From the cell containing the given text, extract its center point as [X, Y] coordinate. 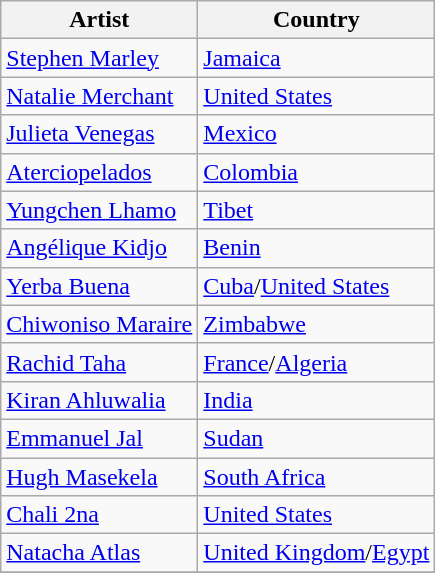
Mexico [316, 134]
India [316, 400]
Yungchen Lhamo [100, 210]
Artist [100, 20]
Aterciopelados [100, 172]
South Africa [316, 477]
Zimbabwe [316, 324]
Sudan [316, 438]
France/Algeria [316, 362]
Julieta Venegas [100, 134]
Country [316, 20]
United Kingdom/Egypt [316, 553]
Tibet [316, 210]
Hugh Masekela [100, 477]
Kiran Ahluwalia [100, 400]
Angélique Kidjo [100, 248]
Chali 2na [100, 515]
Cuba/United States [316, 286]
Jamaica [316, 58]
Yerba Buena [100, 286]
Chiwoniso Maraire [100, 324]
Colombia [316, 172]
Natacha Atlas [100, 553]
Rachid Taha [100, 362]
Emmanuel Jal [100, 438]
Benin [316, 248]
Natalie Merchant [100, 96]
Stephen Marley [100, 58]
